Scan for the cell matching the given text and deliver its (x, y) coordinate at center. 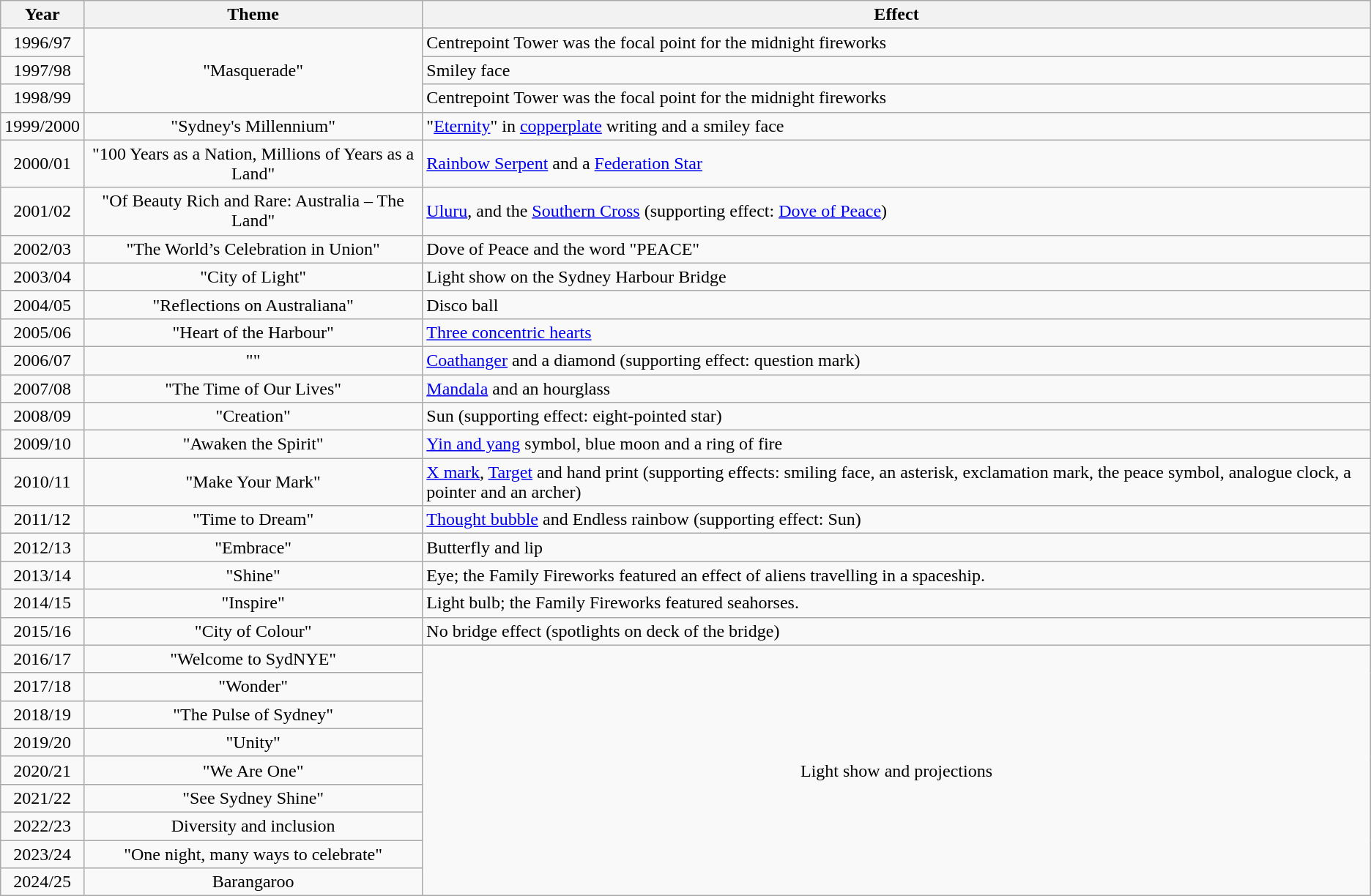
2002/03 (42, 249)
Uluru, and the Southern Cross (supporting effect: Dove of Peace) (896, 211)
"Eternity" in copperplate writing and a smiley face (896, 126)
Theme (253, 15)
2014/15 (42, 603)
Coathanger and a diamond (supporting effect: question mark) (896, 360)
Disco ball (896, 305)
2011/12 (42, 520)
No bridge effect (spotlights on deck of the bridge) (896, 631)
2009/10 (42, 444)
2018/19 (42, 714)
2022/23 (42, 826)
2021/22 (42, 798)
Sun (supporting effect: eight-pointed star) (896, 417)
"We Are One" (253, 770)
Diversity and inclusion (253, 826)
2012/13 (42, 548)
"City of Light" (253, 277)
2004/05 (42, 305)
2005/06 (42, 332)
Eye; the Family Fireworks featured an effect of aliens travelling in a spaceship. (896, 575)
2001/02 (42, 211)
"Masquerade" (253, 70)
2000/01 (42, 164)
2007/08 (42, 389)
"Reflections on Australiana" (253, 305)
"Heart of the Harbour" (253, 332)
Year (42, 15)
1998/99 (42, 98)
Light bulb; the Family Fireworks featured seahorses. (896, 603)
"Unity" (253, 742)
"The Time of Our Lives" (253, 389)
Rainbow Serpent and a Federation Star (896, 164)
2008/09 (42, 417)
Yin and yang symbol, blue moon and a ring of fire (896, 444)
"Of Beauty Rich and Rare: Australia – The Land" (253, 211)
"Time to Dream" (253, 520)
Thought bubble and Endless rainbow (supporting effect: Sun) (896, 520)
"Make Your Mark" (253, 482)
"100 Years as a Nation, Millions of Years as a Land" (253, 164)
2024/25 (42, 882)
2023/24 (42, 854)
2020/21 (42, 770)
1999/2000 (42, 126)
Smiley face (896, 70)
"Awaken the Spirit" (253, 444)
"Welcome to SydNYE" (253, 659)
"City of Colour" (253, 631)
Light show on the Sydney Harbour Bridge (896, 277)
2006/07 (42, 360)
Mandala and an hourglass (896, 389)
2019/20 (42, 742)
"See Sydney Shine" (253, 798)
2003/04 (42, 277)
"The Pulse of Sydney" (253, 714)
Dove of Peace and the word "PEACE" (896, 249)
"Inspire" (253, 603)
"" (253, 360)
2016/17 (42, 659)
Barangaroo (253, 882)
"Wonder" (253, 687)
Butterfly and lip (896, 548)
"Embrace" (253, 548)
"Creation" (253, 417)
2017/18 (42, 687)
"Sydney's Millennium" (253, 126)
Effect (896, 15)
2010/11 (42, 482)
Light show and projections (896, 770)
"The World’s Celebration in Union" (253, 249)
1996/97 (42, 42)
"One night, many ways to celebrate" (253, 854)
"Shine" (253, 575)
2015/16 (42, 631)
1997/98 (42, 70)
Three concentric hearts (896, 332)
2013/14 (42, 575)
